Scan for the cell matching the given text and deliver its [X, Y] coordinate at center. 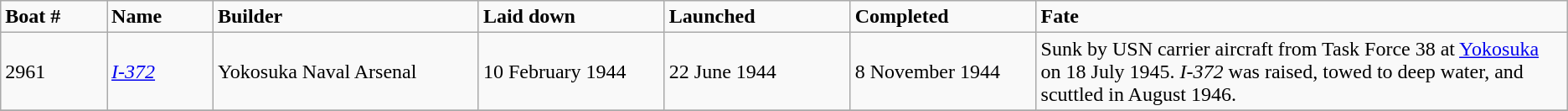
2961 [54, 71]
I-372 [161, 71]
Yokosuka Naval Arsenal [345, 71]
Boat # [54, 17]
Laid down [571, 17]
Fate [1302, 17]
Builder [345, 17]
10 February 1944 [571, 71]
Completed [943, 17]
Launched [757, 17]
8 November 1944 [943, 71]
Name [161, 17]
Sunk by USN carrier aircraft from Task Force 38 at Yokosuka on 18 July 1945. I-372 was raised, towed to deep water, and scuttled in August 1946. [1302, 71]
22 June 1944 [757, 71]
